Return the (x, y) coordinate for the center point of the cell that contains the specified text.  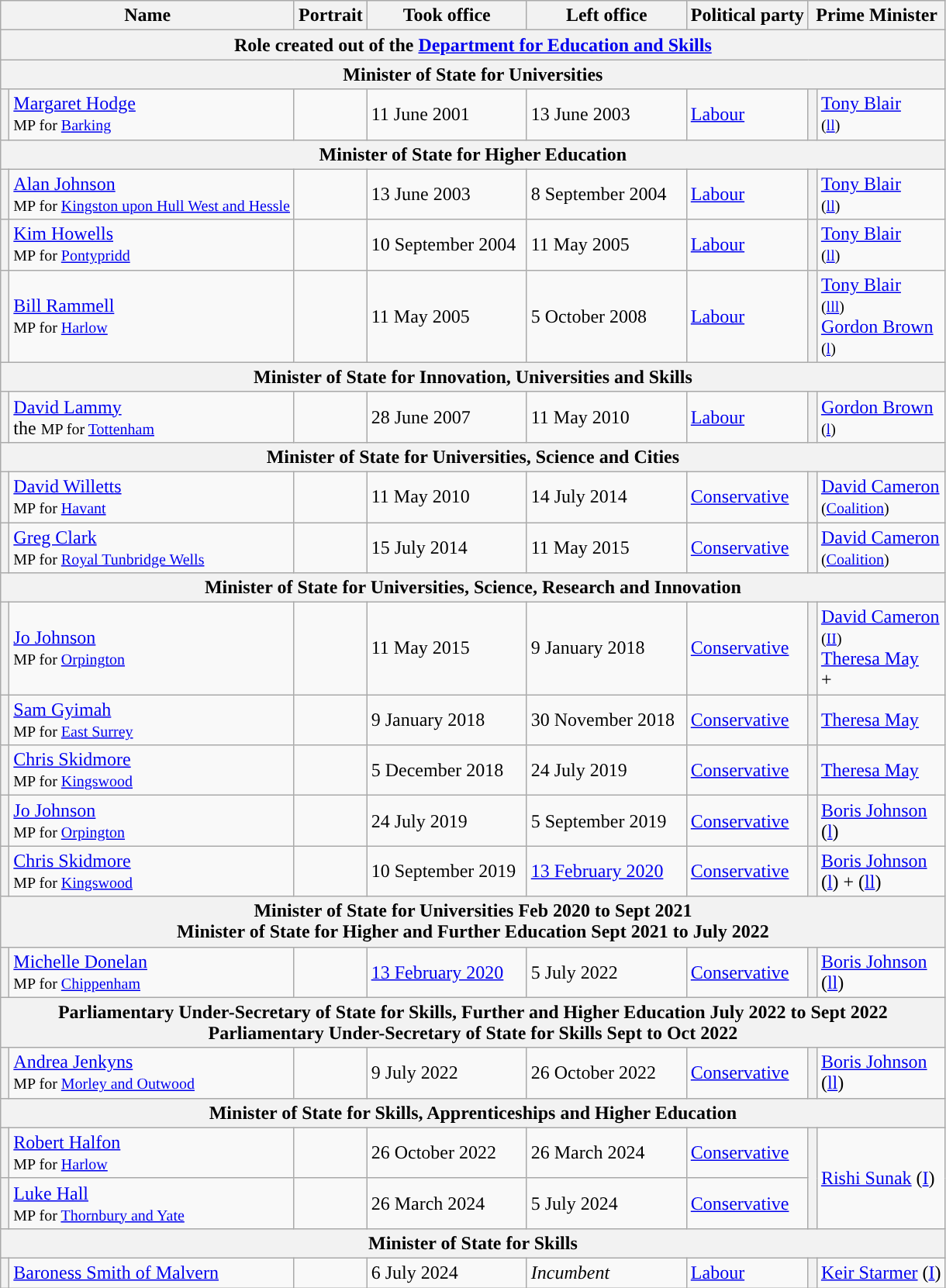
Margaret HodgeMP for Barking (152, 115)
Boris Johnson(l) + (ll) (881, 872)
5 December 2018 (447, 771)
Rishi Sunak (I) (881, 1178)
Greg ClarkMP for Royal Tunbridge Wells (152, 547)
5 July 2024 (606, 1203)
Left office (606, 16)
Minister of State for Innovation, Universities and Skills (473, 377)
30 November 2018 (606, 720)
Political party (747, 16)
Minister of State for Higher Education (473, 154)
Gordon Brown(l) (881, 417)
Andrea JenkynsMP for Morley and Outwood (152, 1073)
6 July 2024 (447, 1272)
David Cameron(II)Theresa May + (881, 648)
Minister of State for Universities Feb 2020 to Sept 2021 Minister of State for Higher and Further Education Sept 2021 to July 2022 (473, 921)
Robert HalfonMP for Harlow (152, 1152)
Role created out of the Department for Education and Skills (473, 45)
Portrait (330, 16)
David WillettsMP for Havant (152, 496)
Bill RammellMP for Harlow (152, 316)
9 July 2022 (447, 1073)
David Lammythe MP for Tottenham (152, 417)
15 July 2014 (447, 547)
Tony Blair(lll)Gordon Brown(l) (881, 316)
Took office (447, 16)
Keir Starmer (I) (881, 1272)
10 September 2019 (447, 872)
Prime Minister (876, 16)
Minister of State for Skills, Apprenticeships and Higher Education (473, 1113)
Sam GyimahMP for East Surrey (152, 720)
Name (147, 16)
8 September 2004 (606, 194)
Alan JohnsonMP for Kingston upon Hull West and Hessle (152, 194)
5 October 2008 (606, 316)
5 September 2019 (606, 820)
Minister of State for Skills (473, 1243)
Baroness Smith of Malvern (152, 1272)
Boris Johnson(l) (881, 820)
Minister of State for Universities (473, 74)
5 July 2022 (606, 972)
10 September 2004 (447, 245)
14 July 2014 (606, 496)
Incumbent (606, 1272)
Minister of State for Universities, Science and Cities (473, 457)
Minister of State for Universities, Science, Research and Innovation (473, 588)
Kim HowellsMP for Pontypridd (152, 245)
28 June 2007 (447, 417)
11 June 2001 (447, 115)
Michelle DonelanMP for Chippenham (152, 972)
Luke HallMP for Thornbury and Yate (152, 1203)
